Scan for the cell matching the given text and deliver its (X, Y) coordinate at center. 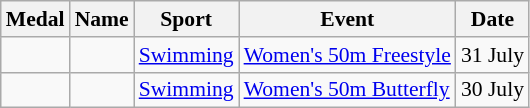
Name (102, 19)
Sport (186, 19)
30 July (492, 90)
Event (348, 19)
Women's 50m Butterfly (348, 90)
Medal (36, 19)
Women's 50m Freestyle (348, 55)
31 July (492, 55)
Date (492, 19)
